Capture the cell that displays the provided text and extract its [X, Y] central coordinate. 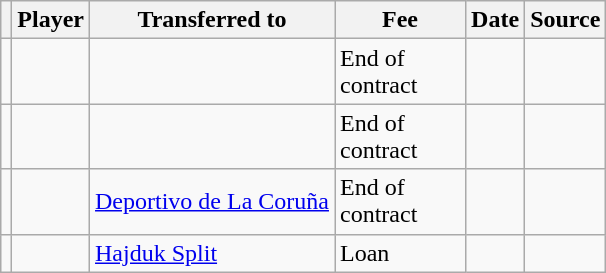
Source [566, 20]
Player [51, 20]
Transferred to [212, 20]
Loan [400, 253]
Hajduk Split [212, 253]
Deportivo de La Coruña [212, 202]
Date [496, 20]
Fee [400, 20]
